From the cell containing the given text, extract its center point as [x, y] coordinate. 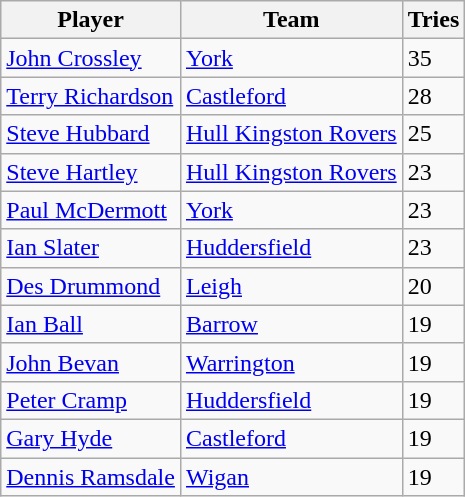
Ian Ball [91, 324]
Peter Cramp [91, 400]
Steve Hubbard [91, 134]
John Crossley [91, 58]
35 [434, 58]
Des Drummond [91, 286]
Wigan [291, 477]
Dennis Ramsdale [91, 477]
Team [291, 20]
25 [434, 134]
Terry Richardson [91, 96]
Player [91, 20]
20 [434, 286]
Leigh [291, 286]
John Bevan [91, 362]
Ian Slater [91, 248]
Gary Hyde [91, 438]
Warrington [291, 362]
Tries [434, 20]
Steve Hartley [91, 172]
Barrow [291, 324]
Paul McDermott [91, 210]
28 [434, 96]
